From the cell containing the given text, extract its center point as (X, Y) coordinate. 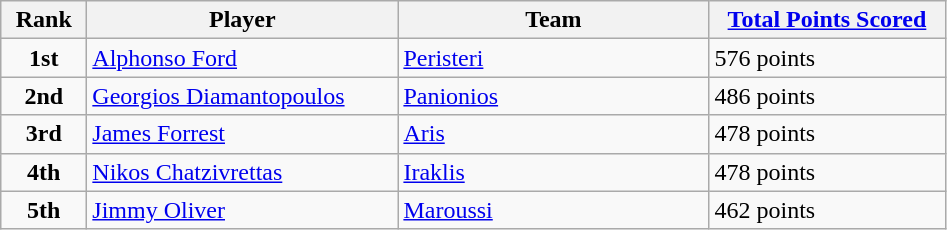
Nikos Chatzivrettas (242, 172)
Alphonso Ford (242, 58)
4th (44, 172)
Player (242, 20)
Iraklis (554, 172)
486 points (827, 96)
576 points (827, 58)
Rank (44, 20)
Peristeri (554, 58)
Team (554, 20)
Panionios (554, 96)
Total Points Scored (827, 20)
462 points (827, 210)
1st (44, 58)
Georgios Diamantopoulos (242, 96)
2nd (44, 96)
James Forrest (242, 134)
Aris (554, 134)
3rd (44, 134)
5th (44, 210)
Maroussi (554, 210)
Jimmy Oliver (242, 210)
